Detect which cell encompasses the target text, then output its (x, y) center coordinate. 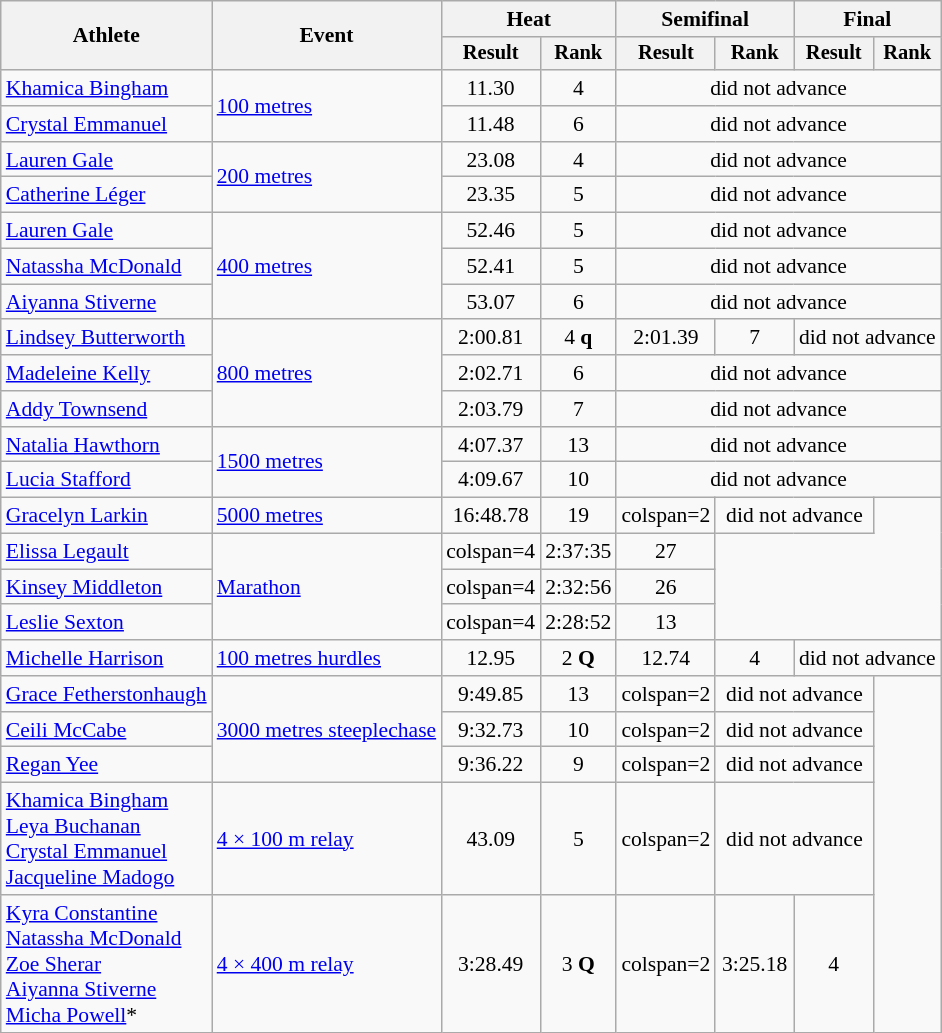
4:07.37 (490, 445)
4 q (578, 338)
16:48.78 (490, 516)
9:49.85 (490, 694)
Khamica BinghamLeya BuchananCrystal EmmanuelJacqueline Madogo (106, 839)
400 metres (327, 266)
43.09 (490, 839)
100 metres (327, 106)
Kyra ConstantineNatassha McDonaldZoe SherarAiyanna StiverneMicha Powell* (106, 964)
Aiyanna Stiverne (106, 302)
12.95 (490, 658)
12.74 (666, 658)
2:37:35 (578, 552)
Natalia Hawthorn (106, 445)
2:02.71 (490, 373)
1500 metres (327, 462)
Final (868, 19)
Regan Yee (106, 765)
2:00.81 (490, 338)
Khamica Bingham (106, 88)
Ceili McCabe (106, 730)
26 (666, 587)
19 (578, 516)
11.30 (490, 88)
2:01.39 (666, 338)
Leslie Sexton (106, 623)
Event (327, 36)
3:25.18 (754, 964)
Crystal Emmanuel (106, 124)
9:32.73 (490, 730)
Grace Fetherstonhaugh (106, 694)
Heat (528, 19)
Semifinal (705, 19)
Natassha McDonald (106, 267)
52.46 (490, 231)
9 (578, 765)
4 × 100 m relay (327, 839)
4:09.67 (490, 480)
Marathon (327, 588)
5000 metres (327, 516)
Madeleine Kelly (106, 373)
Addy Townsend (106, 409)
100 metres hurdles (327, 658)
Lucia Stafford (106, 480)
Catherine Léger (106, 195)
2 Q (578, 658)
2:32:56 (578, 587)
Michelle Harrison (106, 658)
Elissa Legault (106, 552)
3 Q (578, 964)
3:28.49 (490, 964)
Lindsey Butterworth (106, 338)
3000 metres steeplechase (327, 730)
2:03.79 (490, 409)
Kinsey Middleton (106, 587)
52.41 (490, 267)
2:28:52 (578, 623)
800 metres (327, 374)
23.35 (490, 195)
Gracelyn Larkin (106, 516)
27 (666, 552)
53.07 (490, 302)
23.08 (490, 160)
4 × 400 m relay (327, 964)
11.48 (490, 124)
200 metres (327, 178)
Athlete (106, 36)
9:36.22 (490, 765)
